Detect which cell encompasses the target text, then output its [X, Y] center coordinate. 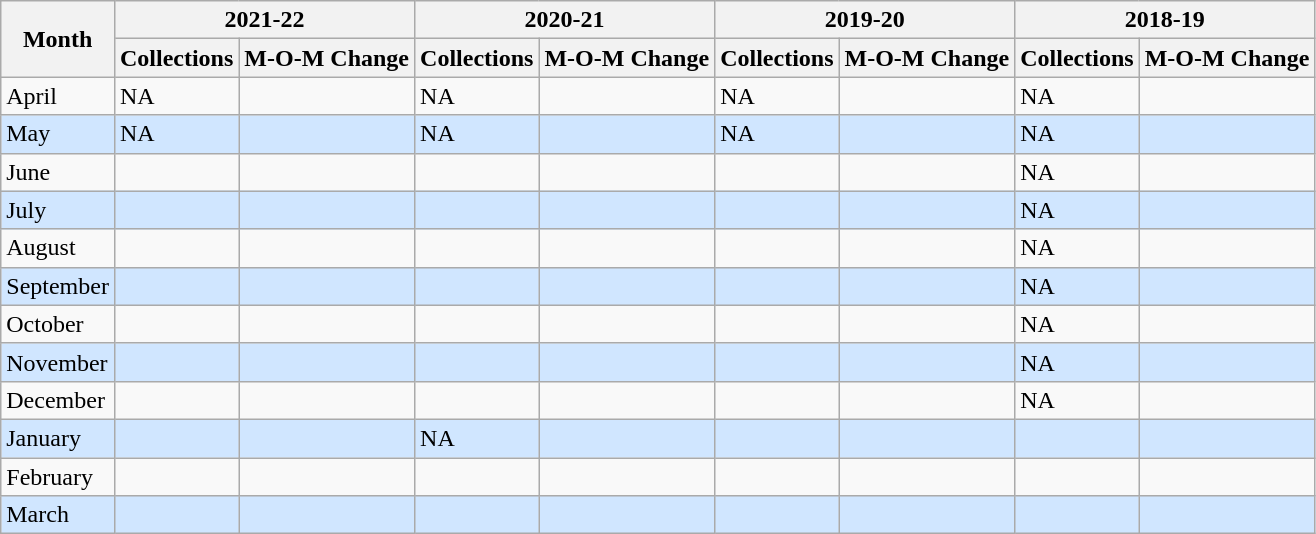
April [58, 96]
September [58, 286]
February [58, 477]
July [58, 210]
October [58, 324]
November [58, 362]
2021-22 [264, 20]
May [58, 134]
August [58, 248]
June [58, 172]
2020-21 [565, 20]
2019-20 [865, 20]
December [58, 400]
Month [58, 39]
January [58, 438]
March [58, 515]
2018-19 [1165, 20]
